From the cell containing the given text, extract its center point as (x, y) coordinate. 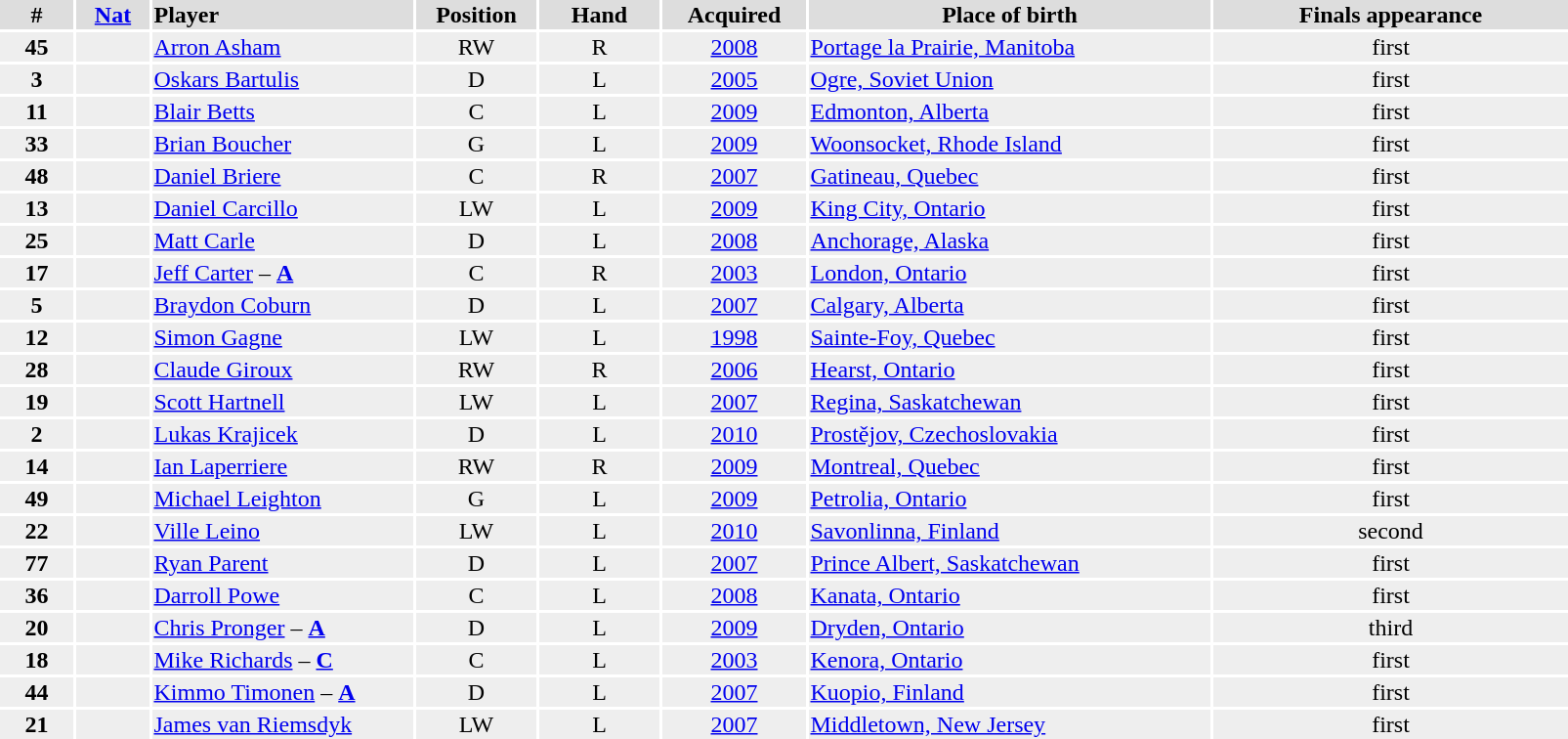
Blair Betts (283, 111)
18 (37, 660)
2005 (735, 79)
Brian Boucher (283, 144)
2006 (735, 369)
Kuopio, Finland (1010, 692)
Lukas Krajicek (283, 434)
Gatineau, Quebec (1010, 176)
Savonlinna, Finland (1010, 531)
Ville Leino (283, 531)
1998 (735, 337)
Simon Gagne (283, 337)
22 (37, 531)
King City, Ontario (1010, 208)
Oskars Bartulis (283, 79)
Portage la Prairie, Manitoba (1010, 47)
28 (37, 369)
Claude Giroux (283, 369)
3 (37, 79)
25 (37, 240)
Chris Pronger – A (283, 628)
third (1391, 628)
Arron Asham (283, 47)
Sainte-Foy, Quebec (1010, 337)
Ian Laperriere (283, 466)
Kenora, Ontario (1010, 660)
Jeff Carter – A (283, 273)
Michael Leighton (283, 499)
20 (37, 628)
44 (37, 692)
49 (37, 499)
Woonsocket, Rhode Island (1010, 144)
second (1391, 531)
Edmonton, Alberta (1010, 111)
Montreal, Quebec (1010, 466)
Darroll Powe (283, 595)
Matt Carle (283, 240)
12 (37, 337)
# (37, 15)
19 (37, 402)
5 (37, 305)
Finals appearance (1391, 15)
Position (477, 15)
Prostějov, Czechoslovakia (1010, 434)
Prince Albert, Saskatchewan (1010, 563)
2 (37, 434)
48 (37, 176)
14 (37, 466)
Anchorage, Alaska (1010, 240)
21 (37, 724)
17 (37, 273)
Hearst, Ontario (1010, 369)
33 (37, 144)
11 (37, 111)
Mike Richards – C (283, 660)
Ogre, Soviet Union (1010, 79)
Daniel Briere (283, 176)
45 (37, 47)
Calgary, Alberta (1010, 305)
Player (283, 15)
Dryden, Ontario (1010, 628)
Hand (600, 15)
London, Ontario (1010, 273)
Kanata, Ontario (1010, 595)
77 (37, 563)
James van Riemsdyk (283, 724)
Petrolia, Ontario (1010, 499)
Place of birth (1010, 15)
Regina, Saskatchewan (1010, 402)
Acquired (735, 15)
13 (37, 208)
36 (37, 595)
Nat (113, 15)
Daniel Carcillo (283, 208)
Braydon Coburn (283, 305)
Kimmo Timonen – A (283, 692)
Scott Hartnell (283, 402)
Ryan Parent (283, 563)
Middletown, New Jersey (1010, 724)
